Identify which cell holds the provided text, then report its (x, y) central coordinate. 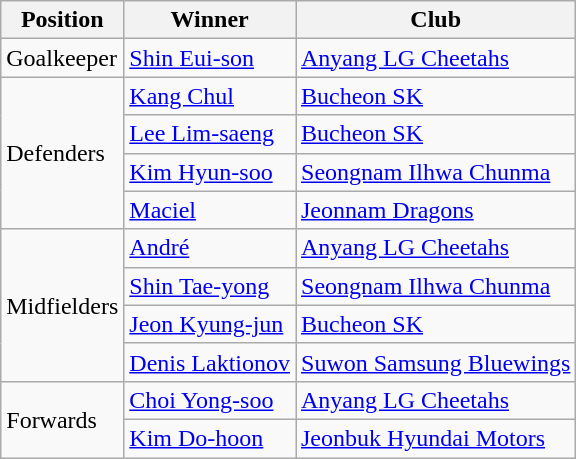
Kim Do-hoon (210, 438)
Kang Chul (210, 96)
Maciel (210, 210)
Jeonnam Dragons (436, 210)
Goalkeeper (62, 58)
Jeonbuk Hyundai Motors (436, 438)
Jeon Kyung-jun (210, 324)
Choi Yong-soo (210, 400)
Denis Laktionov (210, 362)
Winner (210, 20)
Shin Eui-son (210, 58)
Kim Hyun-soo (210, 172)
Defenders (62, 153)
Club (436, 20)
Position (62, 20)
André (210, 248)
Forwards (62, 419)
Shin Tae-yong (210, 286)
Suwon Samsung Bluewings (436, 362)
Midfielders (62, 305)
Lee Lim-saeng (210, 134)
